Find where the given text appears and provide that cell's center as [X, Y] coordinate. 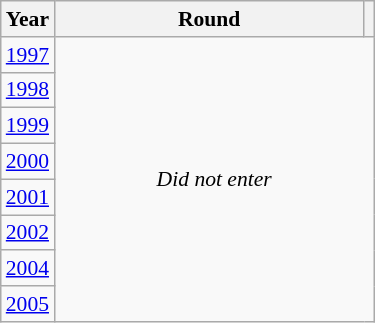
2002 [28, 233]
2004 [28, 269]
Did not enter [214, 180]
2000 [28, 162]
1999 [28, 126]
Year [28, 19]
1998 [28, 90]
2001 [28, 197]
Round [209, 19]
1997 [28, 55]
2005 [28, 304]
